From the cell containing the given text, extract its center point as [X, Y] coordinate. 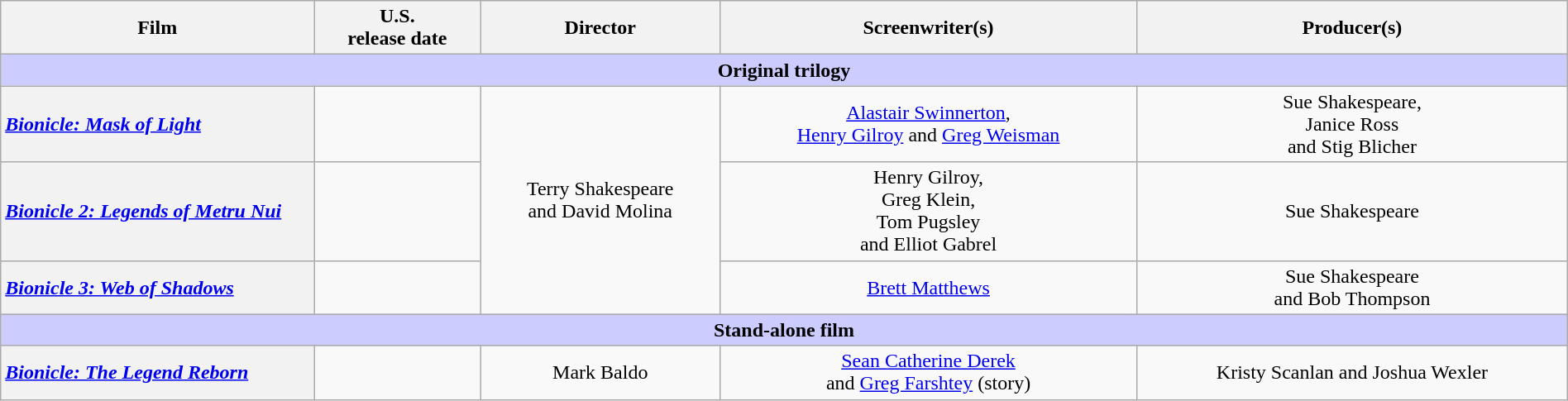
Producer(s) [1353, 28]
Bionicle: The Legend Reborn [157, 372]
Sean Catherine Derek and Greg Farshtey (story) [928, 372]
Mark Baldo [600, 372]
Sue Shakespeare [1353, 212]
Film [157, 28]
Original trilogy [784, 70]
Sue Shakespeare and Bob Thompson [1353, 288]
Brett Matthews [928, 288]
Sue Shakespeare, Janice Ross and Stig Blicher [1353, 124]
Screenwriter(s) [928, 28]
Director [600, 28]
U.S. release date [397, 28]
Bionicle 3: Web of Shadows [157, 288]
Stand-alone film [784, 330]
Kristy Scanlan and Joshua Wexler [1353, 372]
Bionicle 2: Legends of Metru Nui [157, 212]
Alastair Swinnerton, Henry Gilroy and Greg Weisman [928, 124]
Henry Gilroy, Greg Klein, Tom Pugsley and Elliot Gabrel [928, 212]
Bionicle: Mask of Light [157, 124]
Terry Shakespeare and David Molina [600, 200]
